For the text-containing cell, return its midpoint in [x, y] coordinate format. 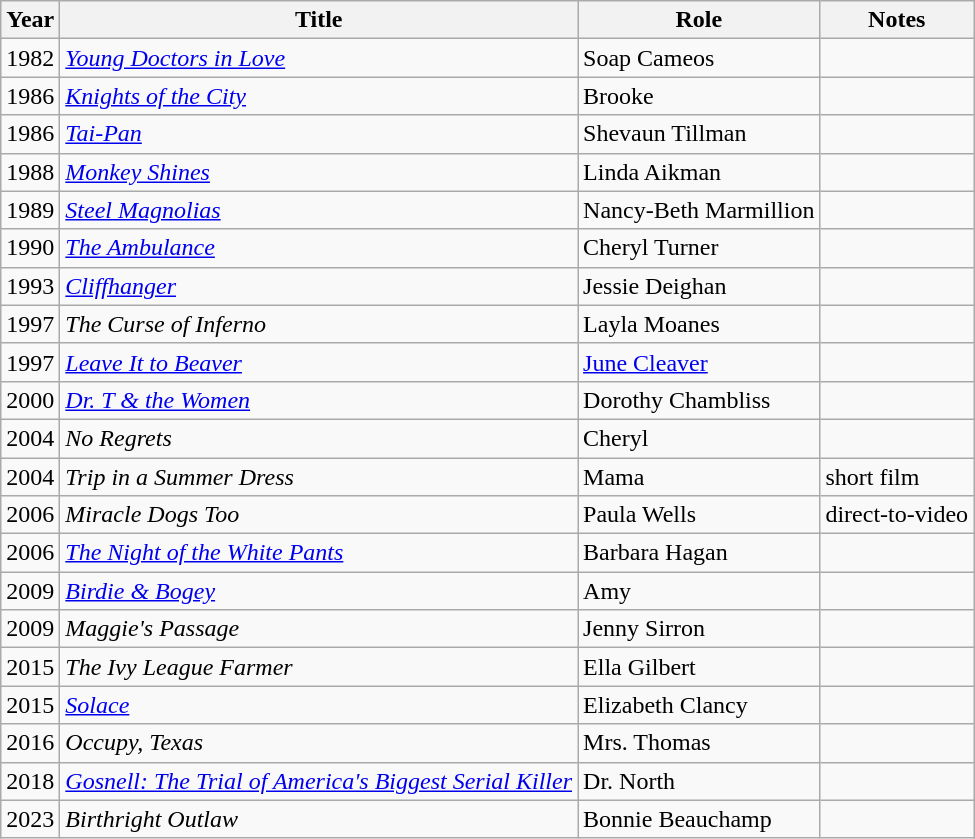
Gosnell: The Trial of America's Biggest Serial Killer [319, 781]
Dorothy Chambliss [699, 400]
Tai-Pan [319, 134]
Amy [699, 591]
Notes [897, 20]
Ella Gilbert [699, 667]
1993 [30, 286]
1982 [30, 58]
The Ivy League Farmer [319, 667]
The Curse of Inferno [319, 324]
short film [897, 477]
2016 [30, 743]
Young Doctors in Love [319, 58]
2023 [30, 819]
2000 [30, 400]
Role [699, 20]
Steel Magnolias [319, 210]
1989 [30, 210]
Jessie Deighan [699, 286]
Birdie & Bogey [319, 591]
Trip in a Summer Dress [319, 477]
Birthright Outlaw [319, 819]
2018 [30, 781]
Miracle Dogs Too [319, 515]
Soap Cameos [699, 58]
Title [319, 20]
Monkey Shines [319, 172]
Bonnie Beauchamp [699, 819]
Shevaun Tillman [699, 134]
Mrs. Thomas [699, 743]
Barbara Hagan [699, 553]
1990 [30, 248]
Cheryl Turner [699, 248]
No Regrets [319, 438]
The Night of the White Pants [319, 553]
Linda Aikman [699, 172]
Cliffhanger [319, 286]
Nancy-Beth Marmillion [699, 210]
Year [30, 20]
June Cleaver [699, 362]
Occupy, Texas [319, 743]
Layla Moanes [699, 324]
The Ambulance [319, 248]
Mama [699, 477]
Leave It to Beaver [319, 362]
Elizabeth Clancy [699, 705]
Dr. North [699, 781]
Knights of the City [319, 96]
1988 [30, 172]
Jenny Sirron [699, 629]
direct-to-video [897, 515]
Cheryl [699, 438]
Maggie's Passage [319, 629]
Brooke [699, 96]
Solace [319, 705]
Paula Wells [699, 515]
Dr. T & the Women [319, 400]
